For the text-containing cell, return its midpoint in [X, Y] coordinate format. 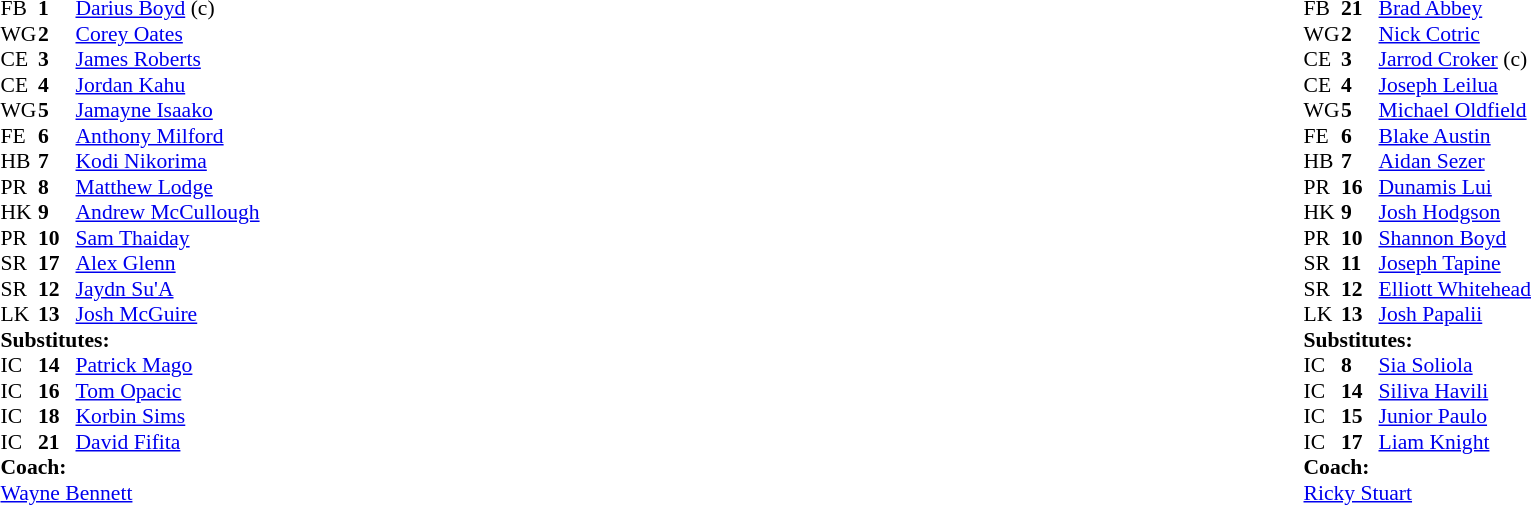
Alex Glenn [168, 263]
Jaydn Su'A [168, 289]
Dunamis Lui [1455, 187]
Jarrod Croker (c) [1455, 59]
Siliva Havili [1455, 391]
Jamayne Isaako [168, 111]
James Roberts [168, 59]
11 [1360, 263]
Blake Austin [1455, 136]
Josh Hodgson [1455, 213]
Corey Oates [168, 34]
Korbin Sims [168, 417]
Josh Papalii [1455, 315]
15 [1360, 417]
Shannon Boyd [1455, 238]
Josh McGuire [168, 315]
Sam Thaiday [168, 238]
18 [57, 417]
Kodi Nikorima [168, 161]
Joseph Tapine [1455, 263]
Anthony Milford [168, 136]
David Fifita [168, 442]
Aidan Sezer [1455, 161]
Tom Opacic [168, 391]
Patrick Mago [168, 365]
Junior Paulo [1455, 417]
Jordan Kahu [168, 85]
Liam Knight [1455, 442]
Joseph Leilua [1455, 85]
21 [57, 442]
Andrew McCullough [168, 213]
Sia Soliola [1455, 365]
Elliott Whitehead [1455, 289]
Michael Oldfield [1455, 111]
Matthew Lodge [168, 187]
Nick Cotric [1455, 34]
